Scan for the cell matching the given text and deliver its [X, Y] coordinate at center. 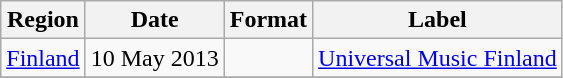
10 May 2013 [154, 58]
Region [43, 20]
Date [154, 20]
Format [268, 20]
Universal Music Finland [438, 58]
Label [438, 20]
Finland [43, 58]
